Find where the given text appears and provide that cell's center as (x, y) coordinate. 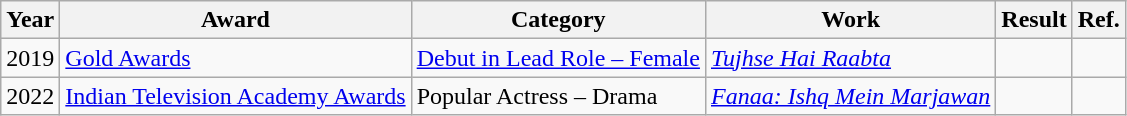
Popular Actress – Drama (558, 96)
Ref. (1098, 20)
Debut in Lead Role – Female (558, 58)
Tujhse Hai Raabta (850, 58)
2022 (30, 96)
Year (30, 20)
Category (558, 20)
Fanaa: Ishq Mein Marjawan (850, 96)
Result (1034, 20)
Award (236, 20)
2019 (30, 58)
Work (850, 20)
Indian Television Academy Awards (236, 96)
Gold Awards (236, 58)
